Identify which cell holds the provided text, then report its [X, Y] central coordinate. 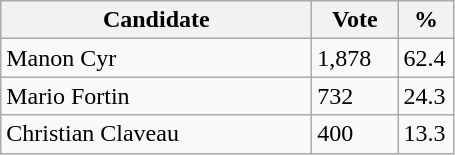
13.3 [426, 134]
1,878 [355, 58]
Christian Claveau [156, 134]
Manon Cyr [156, 58]
24.3 [426, 96]
62.4 [426, 58]
732 [355, 96]
% [426, 20]
400 [355, 134]
Vote [355, 20]
Mario Fortin [156, 96]
Candidate [156, 20]
